For the text-containing cell, return its midpoint in [X, Y] coordinate format. 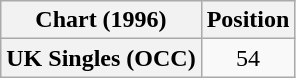
Position [248, 20]
Chart (1996) [101, 20]
UK Singles (OCC) [101, 58]
54 [248, 58]
